Find where the given text appears and provide that cell's center as [X, Y] coordinate. 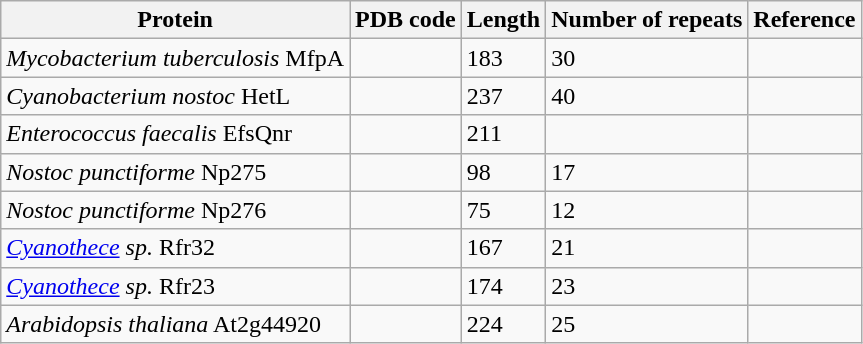
PDB code [406, 20]
Mycobacterium tuberculosis MfpA [176, 58]
174 [503, 286]
30 [647, 58]
Cyanothece sp. Rfr32 [176, 248]
Arabidopsis thaliana At2g44920 [176, 324]
183 [503, 58]
Number of repeats [647, 20]
25 [647, 324]
23 [647, 286]
Nostoc punctiforme Np276 [176, 210]
237 [503, 96]
40 [647, 96]
21 [647, 248]
Nostoc punctiforme Np275 [176, 172]
17 [647, 172]
75 [503, 210]
211 [503, 134]
Reference [804, 20]
Cyanobacterium nostoc HetL [176, 96]
Cyanothece sp. Rfr23 [176, 286]
167 [503, 248]
Length [503, 20]
12 [647, 210]
98 [503, 172]
Enterococcus faecalis EfsQnr [176, 134]
Protein [176, 20]
224 [503, 324]
